Return [x, y] of the center of cell containing provided text 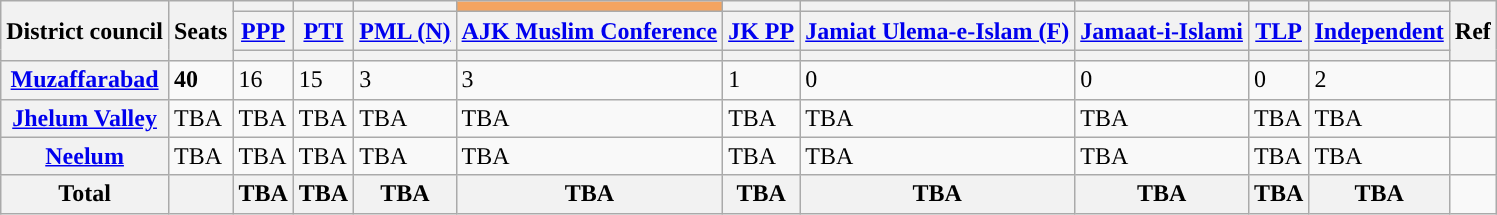
Seats [200, 31]
1 [762, 80]
TLP [1278, 31]
Neelum [85, 156]
Total [85, 194]
Jamaat-i-Islami [1162, 31]
JK PP [762, 31]
Jhelum Valley [85, 118]
PPP [263, 31]
Jamiat Ulema-e-Islam (F) [938, 31]
Ref [1472, 31]
PTI [323, 31]
16 [263, 80]
2 [1379, 80]
PML (N) [405, 31]
District council [85, 31]
40 [200, 80]
Independent [1379, 31]
Muzaffarabad [85, 80]
AJK Muslim Conference [590, 31]
15 [323, 80]
